For the text-containing cell, return its midpoint in (x, y) coordinate format. 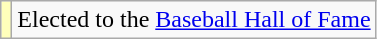
Elected to the Baseball Hall of Fame (194, 20)
